Detect which cell encompasses the target text, then output its (x, y) center coordinate. 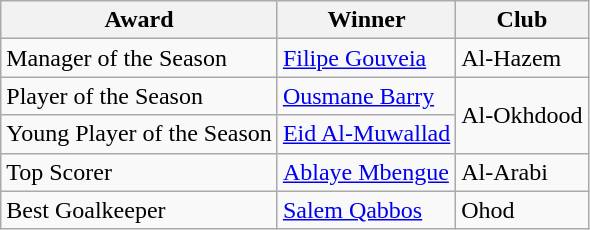
Award (140, 20)
Young Player of the Season (140, 134)
Al-Okhdood (522, 115)
Eid Al-Muwallad (366, 134)
Filipe Gouveia (366, 58)
Winner (366, 20)
Ousmane Barry (366, 96)
Al-Hazem (522, 58)
Ohod (522, 210)
Manager of the Season (140, 58)
Player of the Season (140, 96)
Al-Arabi (522, 172)
Top Scorer (140, 172)
Salem Qabbos (366, 210)
Best Goalkeeper (140, 210)
Club (522, 20)
Ablaye Mbengue (366, 172)
